Pinpoint the cell where the given text exists, returning its (X, Y) midpoint coordinate. 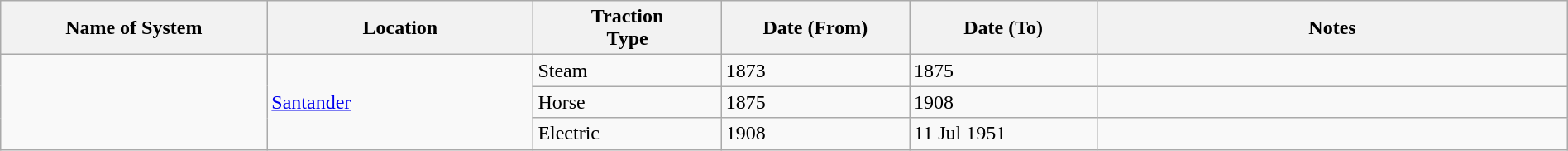
Santander (400, 102)
Date (To) (1004, 28)
Electric (627, 134)
Date (From) (815, 28)
Notes (1332, 28)
Location (400, 28)
Horse (627, 102)
11 Jul 1951 (1004, 134)
TractionType (627, 28)
Name of System (134, 28)
1873 (815, 71)
Steam (627, 71)
